Provide the (X, Y) coordinate of the cell's center where the given text is located.  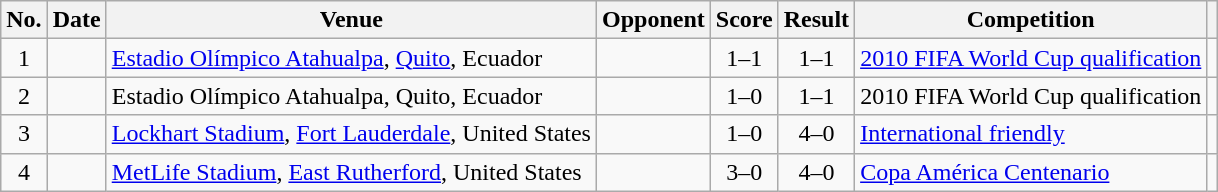
2 (24, 96)
1 (24, 58)
MetLife Stadium, East Rutherford, United States (351, 172)
Lockhart Stadium, Fort Lauderdale, United States (351, 134)
Opponent (653, 20)
Venue (351, 20)
Date (76, 20)
4 (24, 172)
International friendly (1031, 134)
Score (744, 20)
Copa América Centenario (1031, 172)
3 (24, 134)
Result (816, 20)
Competition (1031, 20)
3–0 (744, 172)
No. (24, 20)
